Locate the cell with the specified text and output its [x, y] center coordinate. 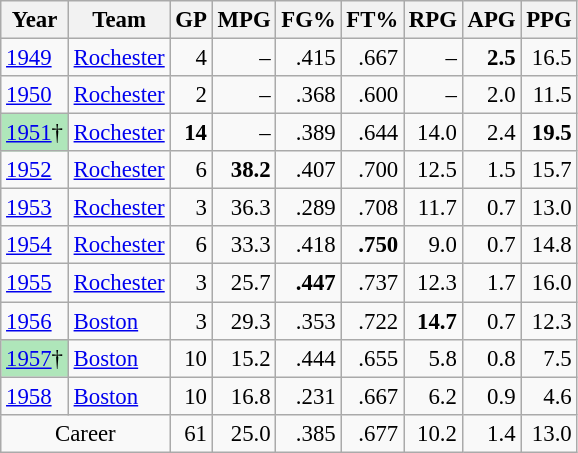
FT% [372, 20]
.368 [308, 95]
16.5 [549, 58]
38.2 [244, 170]
2.0 [492, 95]
APG [492, 20]
1953 [35, 208]
1955 [35, 283]
1957† [35, 358]
11.7 [434, 208]
RPG [434, 20]
14.0 [434, 133]
1952 [35, 170]
36.3 [244, 208]
.231 [308, 396]
FG% [308, 20]
Career [86, 433]
Year [35, 20]
.655 [372, 358]
.385 [308, 433]
GP [191, 20]
0.8 [492, 358]
.444 [308, 358]
1.7 [492, 283]
33.3 [244, 245]
11.5 [549, 95]
.407 [308, 170]
.750 [372, 245]
4 [191, 58]
2.5 [492, 58]
1958 [35, 396]
1949 [35, 58]
6.2 [434, 396]
.708 [372, 208]
15.7 [549, 170]
4.6 [549, 396]
.644 [372, 133]
1.4 [492, 433]
0.9 [492, 396]
61 [191, 433]
2 [191, 95]
1950 [35, 95]
5.8 [434, 358]
10.2 [434, 433]
1956 [35, 321]
25.7 [244, 283]
14.7 [434, 321]
.677 [372, 433]
.289 [308, 208]
MPG [244, 20]
.415 [308, 58]
1951† [35, 133]
.722 [372, 321]
12.5 [434, 170]
Team [119, 20]
19.5 [549, 133]
.700 [372, 170]
.737 [372, 283]
16.0 [549, 283]
9.0 [434, 245]
.418 [308, 245]
16.8 [244, 396]
14 [191, 133]
.447 [308, 283]
.353 [308, 321]
2.4 [492, 133]
1954 [35, 245]
7.5 [549, 358]
29.3 [244, 321]
14.8 [549, 245]
25.0 [244, 433]
15.2 [244, 358]
PPG [549, 20]
.389 [308, 133]
1.5 [492, 170]
.600 [372, 95]
